Locate the cell with the specified text and output its (X, Y) center coordinate. 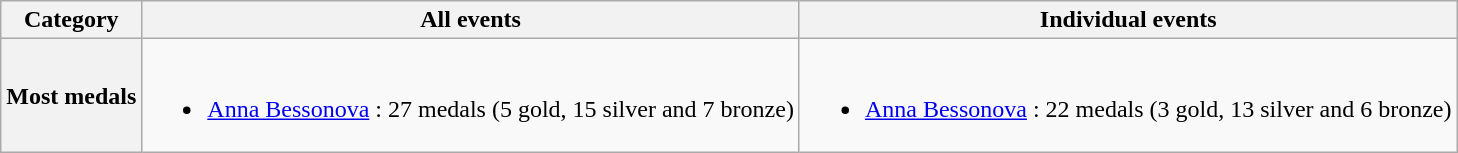
Most medals (72, 96)
Individual events (1128, 20)
Category (72, 20)
All events (471, 20)
Anna Bessonova : 27 medals (5 gold, 15 silver and 7 bronze) (471, 96)
Anna Bessonova : 22 medals (3 gold, 13 silver and 6 bronze) (1128, 96)
